Provide the (x, y) coordinate of the cell's center where the given text is located.  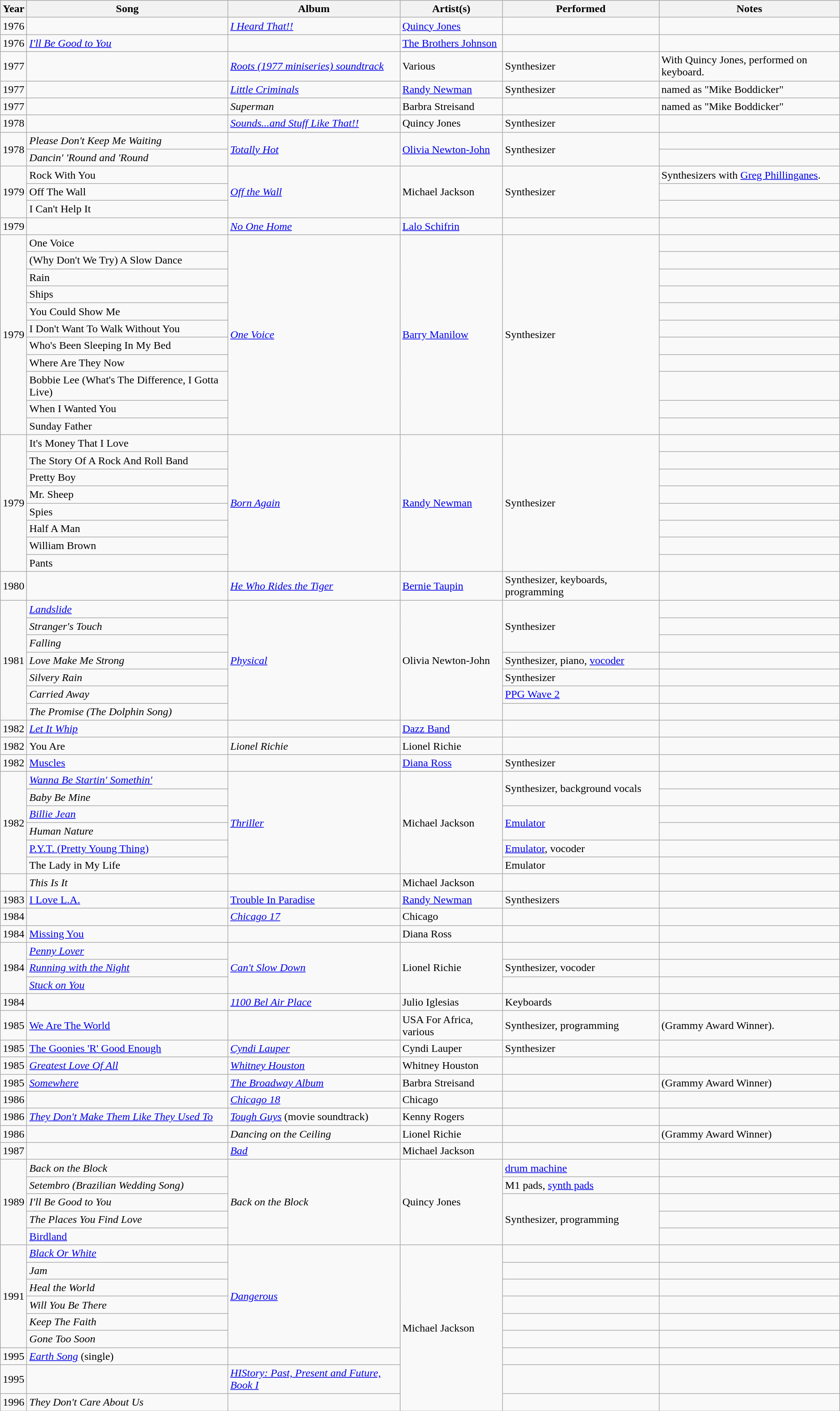
Dancin' 'Round and 'Round (127, 158)
This Is It (127, 883)
With Quincy Jones, performed on keyboard. (749, 66)
Penny Lover (127, 951)
No One Home (314, 226)
Wanna Be Startin' Somethin' (127, 780)
Off The Wall (127, 192)
Barry Manilow (451, 335)
1981 (13, 660)
Synthesizers with Greg Phillinganes. (749, 175)
It's Money That I Love (127, 443)
Little Criminals (314, 89)
Song (127, 9)
Gone Too Soon (127, 1339)
The Lady in My Life (127, 866)
Physical (314, 660)
Performed (581, 9)
The Brothers Johnson (451, 43)
1989 (13, 1202)
Synthesizers (581, 900)
Landslide (127, 609)
Billie Jean (127, 814)
Thriller (314, 822)
(Grammy Award Winner). (749, 1025)
The Goonies 'R' Good Enough (127, 1048)
Chicago 18 (314, 1100)
I Can't Help It (127, 209)
Sounds...and Stuff Like That!! (314, 123)
Various (451, 66)
Born Again (314, 503)
Year (13, 9)
Missing You (127, 934)
1980 (13, 586)
Pants (127, 563)
Dangerous (314, 1296)
Rain (127, 277)
Notes (749, 9)
Synthesizer, piano, vocoder (581, 660)
Half A Man (127, 529)
Synthesizer, vocoder (581, 968)
1100 Bel Air Place (314, 1002)
Bobbie Lee (What's The Difference, I Gotta Live) (127, 386)
Muscles (127, 763)
Bad (314, 1151)
They Don't Make Them Like They Used To (127, 1117)
Stuck on You (127, 985)
Totally Hot (314, 149)
Emulator, vocoder (581, 848)
Dazz Band (451, 729)
I Heard That!! (314, 26)
He Who Rides the Tiger (314, 586)
Lalo Schifrin (451, 226)
Keyboards (581, 1002)
Roots (1977 miniseries) soundtrack (314, 66)
They Don't Care About Us (127, 1402)
I Don't Want To Walk Without You (127, 329)
Carried Away (127, 695)
1991 (13, 1296)
1996 (13, 1402)
The Promise (The Dolphin Song) (127, 712)
M1 pads, synth pads (581, 1185)
Bernie Taupin (451, 586)
Sunday Father (127, 426)
When I Wanted You (127, 409)
Running with the Night (127, 968)
William Brown (127, 546)
Who's Been Sleeping In My Bed (127, 346)
Album (314, 9)
(Why Don't We Try) A Slow Dance (127, 260)
Synthesizer, background vocals (581, 788)
Birdland (127, 1236)
Let It Whip (127, 729)
Julio Iglesias (451, 1002)
Somewhere (127, 1082)
Tough Guys (movie soundtrack) (314, 1117)
Dancing on the Ceiling (314, 1134)
Kenny Rogers (451, 1117)
You Could Show Me (127, 312)
Please Don't Keep Me Waiting (127, 141)
Keep The Faith (127, 1322)
1987 (13, 1151)
Chicago 17 (314, 917)
Earth Song (single) (127, 1356)
Stranger's Touch (127, 626)
Where Are They Now (127, 363)
The Places You Find Love (127, 1219)
Greatest Love Of All (127, 1065)
Mr. Sheep (127, 494)
Silvery Rain (127, 677)
Baby Be Mine (127, 797)
Off the Wall (314, 192)
Pretty Boy (127, 477)
Heal the World (127, 1288)
Love Make Me Strong (127, 660)
1983 (13, 900)
You Are (127, 746)
PPG Wave 2 (581, 695)
The Broadway Album (314, 1082)
We Are The World (127, 1025)
Setembro (Brazilian Wedding Song) (127, 1185)
Ships (127, 295)
Synthesizer, keyboards, programming (581, 586)
Trouble In Paradise (314, 900)
The Story Of A Rock And Roll Band (127, 460)
Falling (127, 643)
USA For Africa, various (451, 1025)
Will You Be There (127, 1305)
Superman (314, 106)
P.Y.T. (Pretty Young Thing) (127, 848)
Black Or White (127, 1253)
Artist(s) (451, 9)
Can't Slow Down (314, 968)
Jam (127, 1270)
Rock With You (127, 175)
HIStory: Past, Present and Future, Book I (314, 1379)
Human Nature (127, 831)
Spies (127, 511)
I Love L.A. (127, 900)
drum machine (581, 1168)
